Locate the cell with the specified text and output its [X, Y] center coordinate. 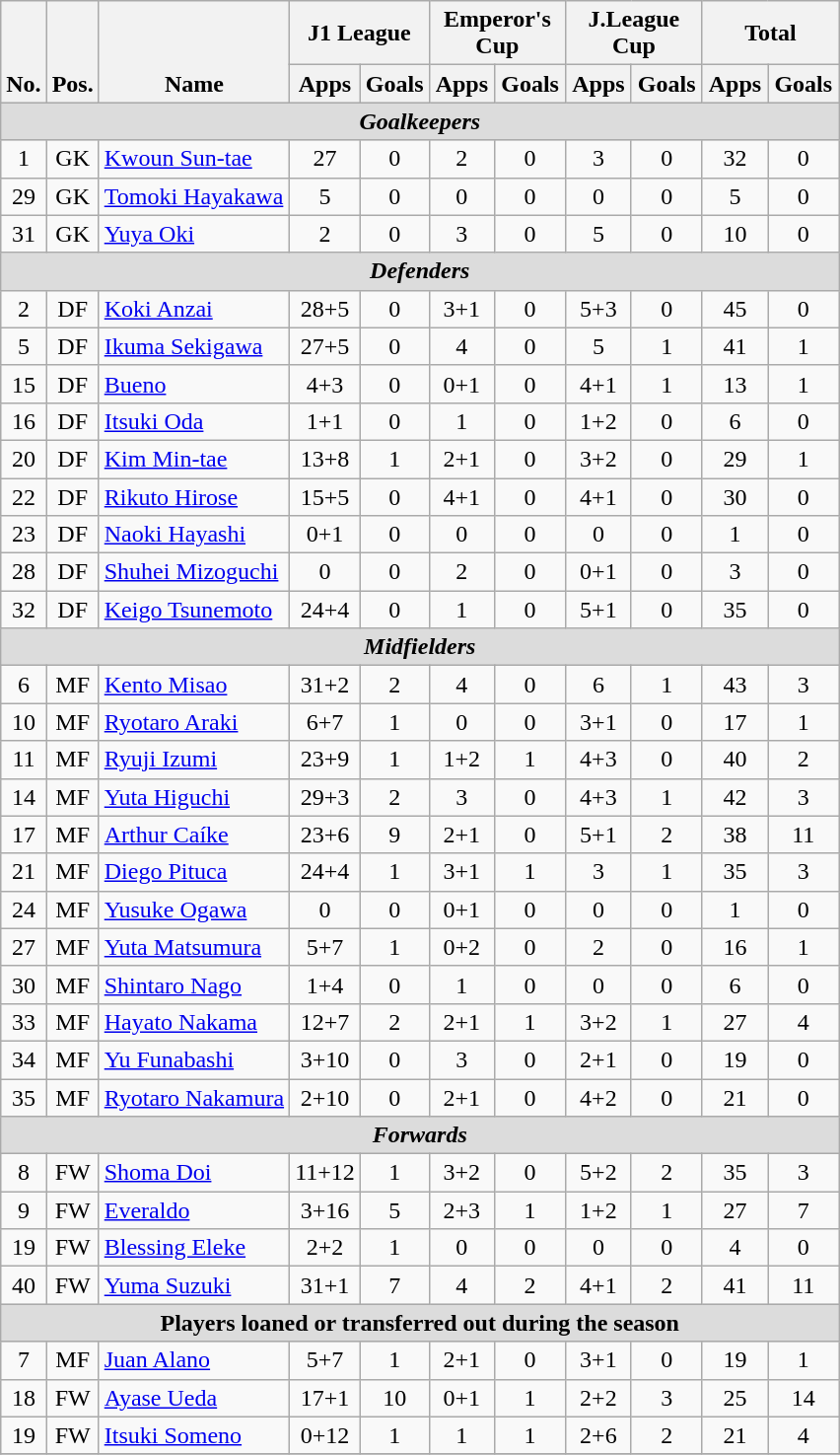
2+3 [461, 1210]
18 [24, 1398]
Ryuji Izumi [193, 760]
Shuhei Mizoguchi [193, 572]
31+1 [325, 1285]
8 [24, 1173]
28 [24, 572]
J1 League [359, 34]
Shintaro Nago [193, 984]
Forwards [420, 1135]
3+10 [325, 1059]
Yuma Suzuki [193, 1285]
Yuta Matsumura [193, 947]
Goalkeepers [420, 121]
Naoki Hayashi [193, 535]
1+1 [325, 421]
13+8 [325, 459]
Shoma Doi [193, 1173]
Midfielders [420, 647]
42 [735, 797]
Ryotaro Araki [193, 722]
0+2 [461, 947]
15+5 [325, 496]
Total [771, 34]
29+3 [325, 797]
Ryotaro Nakamura [193, 1098]
23+9 [325, 760]
Defenders [420, 271]
Kwoun Sun-tae [193, 159]
23+6 [325, 835]
Hayato Nakama [193, 1022]
38 [735, 835]
No. [24, 51]
33 [24, 1022]
20 [24, 459]
43 [735, 685]
J.League Cup [635, 34]
Itsuki Someno [193, 1435]
45 [735, 309]
Diego Pituca [193, 872]
Rikuto Hirose [193, 496]
17+1 [325, 1398]
Juan Alano [193, 1360]
12+7 [325, 1022]
Yu Funabashi [193, 1059]
15 [24, 384]
31 [24, 234]
3+16 [325, 1210]
5+3 [599, 309]
11+12 [325, 1173]
Ikuma Sekigawa [193, 346]
Ayase Ueda [193, 1398]
1+4 [325, 984]
Yusuke Ogawa [193, 909]
23 [24, 535]
Bueno [193, 384]
2+6 [599, 1435]
4+2 [599, 1098]
Keigo Tsunemoto [193, 610]
Yuya Oki [193, 234]
2+10 [325, 1098]
25 [735, 1398]
Itsuki Oda [193, 421]
Players loaned or transferred out during the season [420, 1323]
Koki Anzai [193, 309]
6+7 [325, 722]
34 [24, 1059]
Blessing Eleke [193, 1248]
Name [193, 51]
24 [24, 909]
Yuta Higuchi [193, 797]
27+5 [325, 346]
5+2 [599, 1173]
Emperor's Cup [497, 34]
13 [735, 384]
0+12 [325, 1435]
Everaldo [193, 1210]
28+5 [325, 309]
Tomoki Hayakawa [193, 196]
Kim Min-tae [193, 459]
Arthur Caíke [193, 835]
31+2 [325, 685]
22 [24, 496]
Pos. [73, 51]
Kento Misao [193, 685]
